Capture the cell that displays the provided text and extract its [x, y] central coordinate. 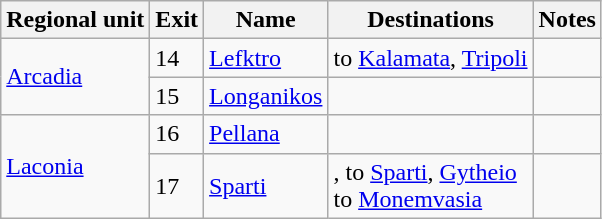
Arcadia [76, 77]
Name [266, 20]
14 [177, 58]
Lefktro [266, 58]
Destinations [430, 20]
Sparti [266, 186]
17 [177, 186]
Notes [567, 20]
Pellana [266, 134]
Exit [177, 20]
, to Sparti, Gytheioto Monemvasia [430, 186]
Regional unit [76, 20]
Laconia [76, 166]
to Kalamata, Tripoli [430, 58]
16 [177, 134]
Longanikos [266, 96]
15 [177, 96]
